Capture the cell that displays the provided text and extract its [x, y] central coordinate. 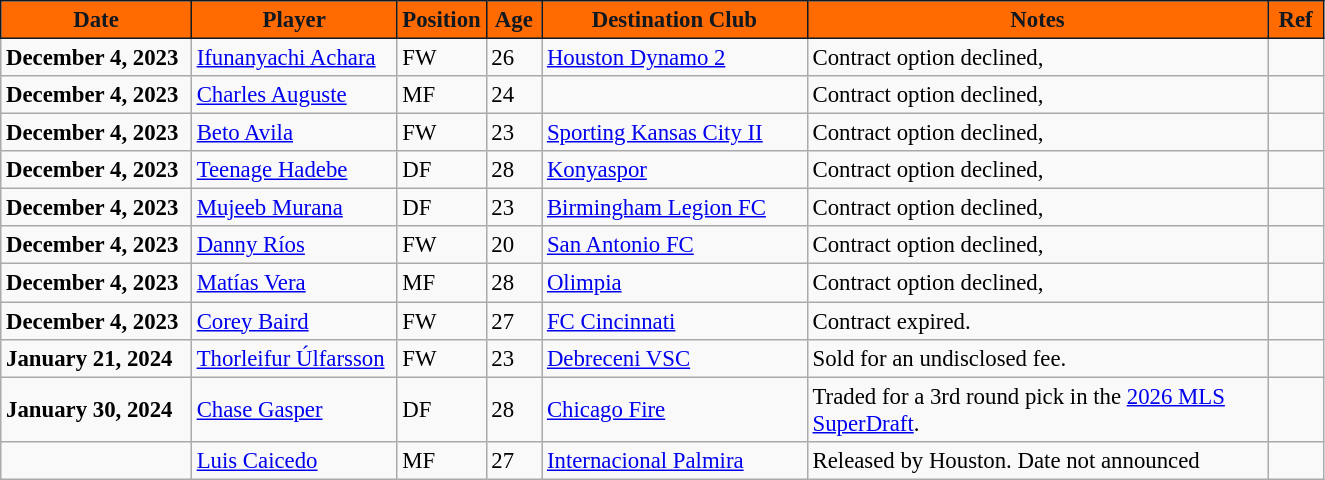
Contract expired. [1038, 321]
Player [294, 20]
Mujeeb Murana [294, 208]
Olimpia [675, 283]
Notes [1038, 20]
Sold for an undisclosed fee. [1038, 358]
Traded for a 3rd round pick in the 2026 MLS SuperDraft. [1038, 410]
Luis Caicedo [294, 460]
Charles Auguste [294, 95]
Chicago Fire [675, 410]
Released by Houston. Date not announced [1038, 460]
Teenage Hadebe [294, 170]
Debreceni VSC [675, 358]
24 [514, 95]
Matías Vera [294, 283]
26 [514, 58]
January 30, 2024 [96, 410]
Age [514, 20]
Konyaspor [675, 170]
Corey Baird [294, 321]
Date [96, 20]
Beto Avila [294, 133]
FC Cincinnati [675, 321]
Position [442, 20]
Ref [1296, 20]
Danny Ríos [294, 245]
Destination Club [675, 20]
San Antonio FC [675, 245]
Ifunanyachi Achara [294, 58]
January 21, 2024 [96, 358]
Chase Gasper [294, 410]
Internacional Palmira [675, 460]
Houston Dynamo 2 [675, 58]
Sporting Kansas City II [675, 133]
Thorleifur Úlfarsson [294, 358]
Birmingham Legion FC [675, 208]
20 [514, 245]
